Extract the (X, Y) coordinate from the center of the cell holding the provided text.  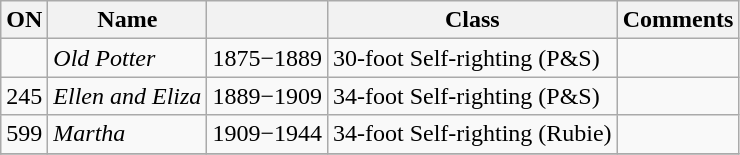
Ellen and Eliza (128, 96)
Class (472, 20)
30-foot Self-righting (P&S) (472, 58)
Old Potter (128, 58)
1875−1889 (268, 58)
Comments (678, 20)
1889−1909 (268, 96)
1909−1944 (268, 134)
245 (24, 96)
34-foot Self-righting (P&S) (472, 96)
ON (24, 20)
34-foot Self-righting (Rubie) (472, 134)
Name (128, 20)
Martha (128, 134)
599 (24, 134)
